Return the [x, y] coordinate for the center point of the cell that contains the specified text.  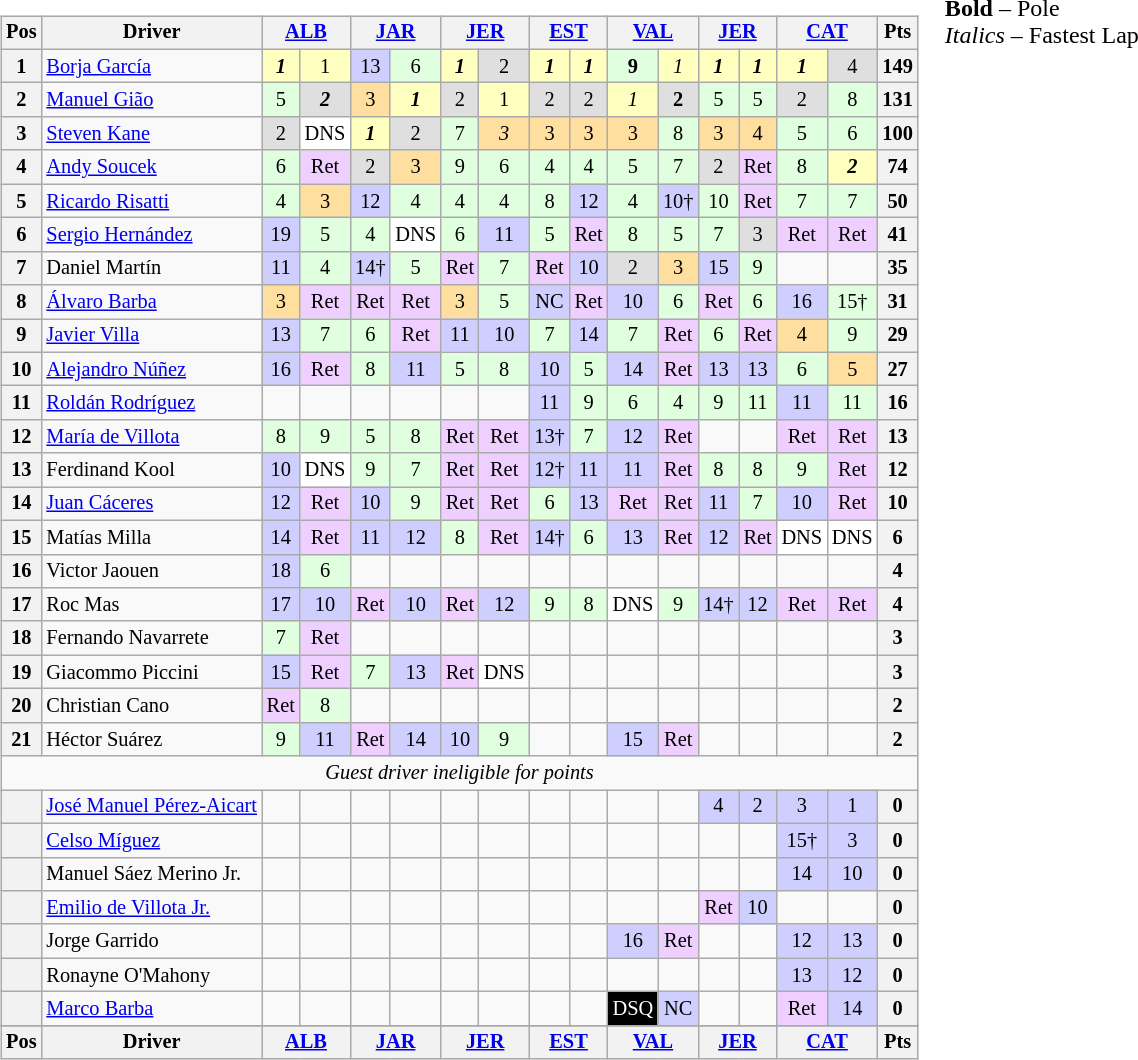
Emilio de Villota Jr. [151, 908]
Celso Míguez [151, 840]
Fernando Navarrete [151, 638]
100 [897, 134]
Roc Mas [151, 605]
Marco Barba [151, 1009]
Alejandro Núñez [151, 369]
María de Villota [151, 437]
Roldán Rodríguez [151, 403]
13† [549, 437]
12† [549, 470]
Sergio Hernández [151, 235]
21 [21, 739]
131 [897, 100]
José Manuel Pérez-Aicart [151, 807]
29 [897, 336]
149 [897, 66]
Victor Jaouen [151, 571]
20 [21, 706]
Ronayne O'Mahony [151, 975]
Manuel Gião [151, 100]
DSQ [633, 1009]
35 [897, 268]
Christian Cano [151, 706]
Javier Villa [151, 336]
Héctor Suárez [151, 739]
Matías Milla [151, 537]
10† [678, 201]
Steven Kane [151, 134]
50 [897, 201]
Álvaro Barba [151, 302]
Ferdinand Kool [151, 470]
31 [897, 302]
Juan Cáceres [151, 504]
27 [897, 369]
Jorge Garrido [151, 941]
Manuel Sáez Merino Jr. [151, 874]
Daniel Martín [151, 268]
Guest driver ineligible for points [459, 773]
Ricardo Risatti [151, 201]
Andy Soucek [151, 167]
74 [897, 167]
41 [897, 235]
Borja García [151, 66]
Giacommo Piccini [151, 672]
